Scan for the cell matching the given text and deliver its (x, y) coordinate at center. 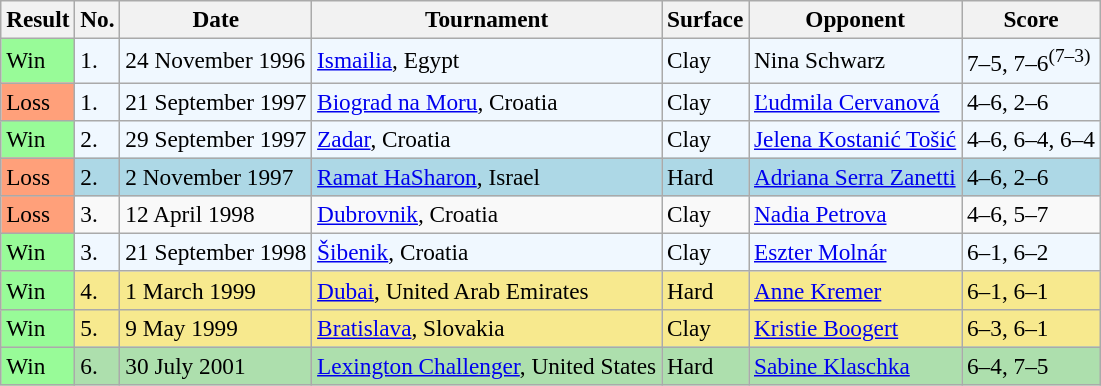
Date (216, 19)
21 September 1998 (216, 252)
Dubai, United Arab Emirates (487, 290)
4–6, 5–7 (1032, 214)
Tournament (487, 19)
Adriana Serra Zanetti (856, 177)
Zadar, Croatia (487, 139)
Biograd na Moru, Croatia (487, 101)
Nadia Petrova (856, 214)
Sabine Klaschka (856, 366)
Ismailia, Egypt (487, 60)
1 March 1999 (216, 290)
Ramat HaSharon, Israel (487, 177)
30 July 2001 (216, 366)
6–3, 6–1 (1032, 328)
21 September 1997 (216, 101)
Šibenik, Croatia (487, 252)
Surface (706, 19)
24 November 1996 (216, 60)
6–1, 6–2 (1032, 252)
Dubrovnik, Croatia (487, 214)
Bratislava, Slovakia (487, 328)
2 November 1997 (216, 177)
Anne Kremer (856, 290)
Result (38, 19)
4–6, 6–4, 6–4 (1032, 139)
29 September 1997 (216, 139)
Jelena Kostanić Tošić (856, 139)
Score (1032, 19)
Nina Schwarz (856, 60)
Ľudmila Cervanová (856, 101)
9 May 1999 (216, 328)
4. (98, 290)
6–1, 6–1 (1032, 290)
Eszter Molnár (856, 252)
12 April 1998 (216, 214)
Opponent (856, 19)
6–4, 7–5 (1032, 366)
Lexington Challenger, United States (487, 366)
Kristie Boogert (856, 328)
5. (98, 328)
7–5, 7–6(7–3) (1032, 60)
6. (98, 366)
No. (98, 19)
